Return the (X, Y) coordinate for the center point of the cell that contains the specified text.  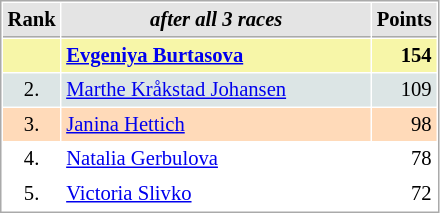
98 (404, 124)
3. (32, 124)
5. (32, 194)
Rank (32, 20)
154 (404, 56)
Natalia Gerbulova (216, 158)
Marthe Kråkstad Johansen (216, 90)
2. (32, 90)
109 (404, 90)
Janina Hettich (216, 124)
72 (404, 194)
4. (32, 158)
Points (404, 20)
Evgeniya Burtasova (216, 56)
Victoria Slivko (216, 194)
after all 3 races (216, 20)
78 (404, 158)
